Determine the [X, Y] coordinate at the center of the cell enclosing the given text.  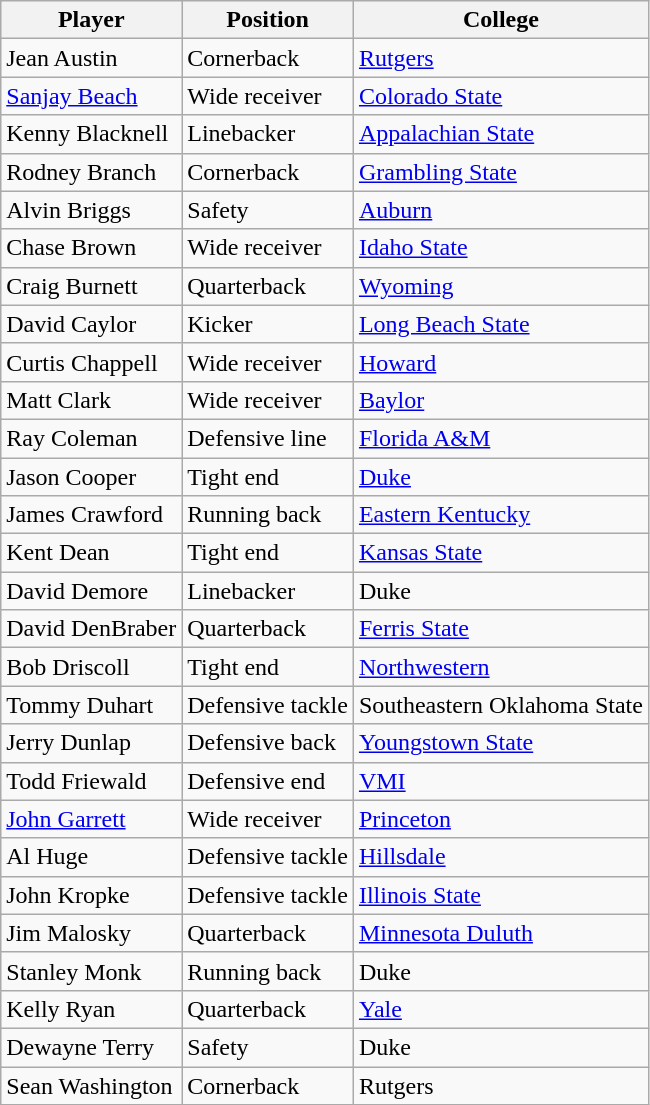
Tommy Duhart [92, 705]
Princeton [500, 819]
Alvin Briggs [92, 210]
Northwestern [500, 667]
David Caylor [92, 324]
Kenny Blacknell [92, 134]
Jean Austin [92, 58]
John Kropke [92, 895]
Defensive end [268, 781]
Howard [500, 362]
College [500, 20]
Defensive line [268, 438]
Hillsdale [500, 857]
Matt Clark [92, 400]
Chase Brown [92, 248]
Yale [500, 1009]
Baylor [500, 400]
Colorado State [500, 96]
Kelly Ryan [92, 1009]
Kent Dean [92, 553]
Illinois State [500, 895]
Sanjay Beach [92, 96]
Wyoming [500, 286]
Sean Washington [92, 1085]
Idaho State [500, 248]
Florida A&M [500, 438]
Al Huge [92, 857]
James Crawford [92, 515]
Todd Friewald [92, 781]
Appalachian State [500, 134]
Jim Malosky [92, 933]
Eastern Kentucky [500, 515]
Jason Cooper [92, 477]
Bob Driscoll [92, 667]
VMI [500, 781]
Defensive back [268, 743]
Stanley Monk [92, 971]
Craig Burnett [92, 286]
David Demore [92, 591]
John Garrett [92, 819]
Youngstown State [500, 743]
Position [268, 20]
Grambling State [500, 172]
Ferris State [500, 629]
Curtis Chappell [92, 362]
Kicker [268, 324]
Auburn [500, 210]
Player [92, 20]
Ray Coleman [92, 438]
David DenBraber [92, 629]
Rodney Branch [92, 172]
Long Beach State [500, 324]
Minnesota Duluth [500, 933]
Kansas State [500, 553]
Dewayne Terry [92, 1047]
Jerry Dunlap [92, 743]
Southeastern Oklahoma State [500, 705]
